Determine the (X, Y) coordinate at the center of the cell enclosing the given text.  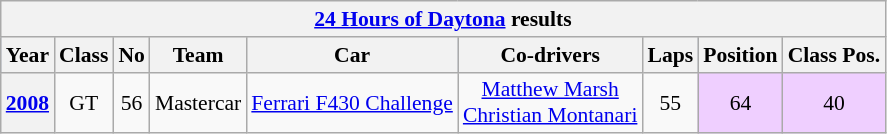
55 (670, 102)
Class (84, 55)
Year (28, 55)
56 (132, 102)
Car (352, 55)
Position (740, 55)
24 Hours of Daytona results (443, 19)
Class Pos. (834, 55)
64 (740, 102)
40 (834, 102)
Team (198, 55)
Matthew Marsh Christian Montanari (550, 102)
Ferrari F430 Challenge (352, 102)
GT (84, 102)
No (132, 55)
Co-drivers (550, 55)
Laps (670, 55)
2008 (28, 102)
Mastercar (198, 102)
